Output the (X, Y) coordinate of the center of the cell containing the given text.  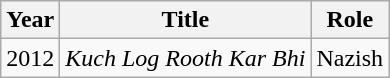
2012 (30, 58)
Kuch Log Rooth Kar Bhi (186, 58)
Title (186, 20)
Year (30, 20)
Nazish (350, 58)
Role (350, 20)
